Capture the cell that displays the provided text and extract its [X, Y] central coordinate. 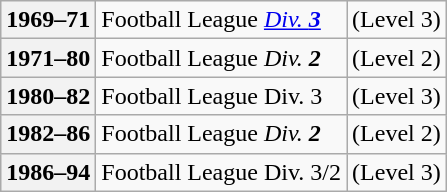
Football League Div. 3/2 [222, 172]
1969–71 [48, 20]
1971–80 [48, 58]
1982–86 [48, 134]
1980–82 [48, 96]
1986–94 [48, 172]
